Detect which cell encompasses the target text, then output its [x, y] center coordinate. 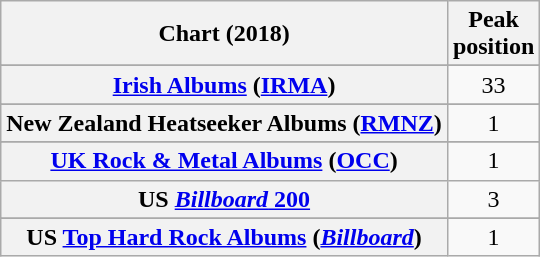
US Billboard 200 [224, 199]
Chart (2018) [224, 34]
33 [493, 85]
UK Rock & Metal Albums (OCC) [224, 161]
Irish Albums (IRMA) [224, 85]
New Zealand Heatseeker Albums (RMNZ) [224, 123]
US Top Hard Rock Albums (Billboard) [224, 237]
3 [493, 199]
Peak position [493, 34]
